Return [X, Y] of the center of cell containing provided text 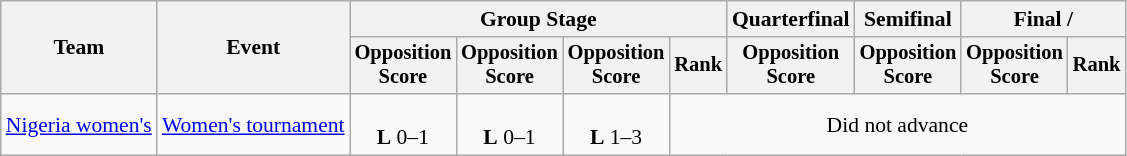
Women's tournament [254, 124]
Did not advance [897, 124]
Group Stage [538, 19]
Team [79, 48]
Quarterfinal [791, 19]
L 1–3 [616, 124]
Nigeria women's [79, 124]
Semifinal [908, 19]
Event [254, 48]
Final / [1043, 19]
